Return the [X, Y] coordinate for the center point of the cell that contains the specified text.  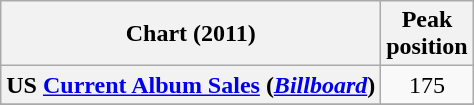
175 [427, 85]
US Current Album Sales (Billboard) [191, 85]
Chart (2011) [191, 34]
Peakposition [427, 34]
